Scan for the cell matching the given text and deliver its [X, Y] coordinate at center. 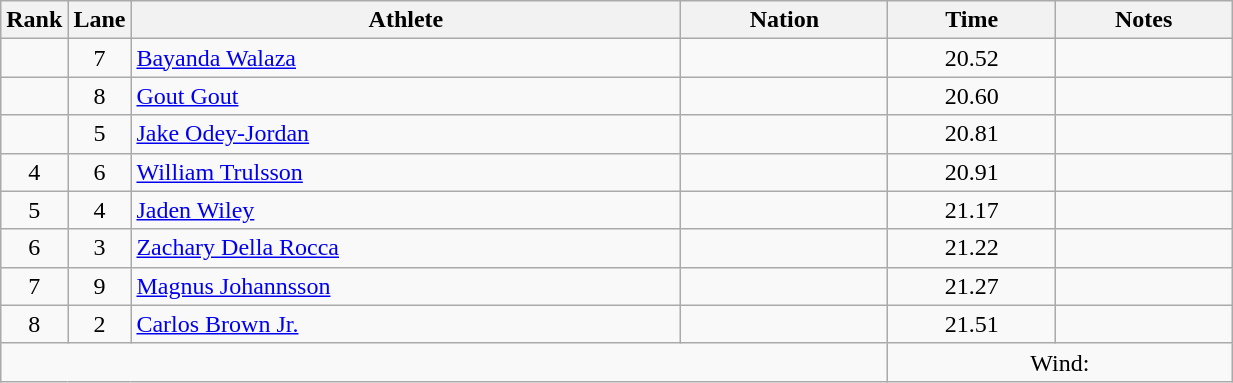
William Trulsson [406, 172]
20.60 [972, 96]
20.91 [972, 172]
2 [100, 324]
20.81 [972, 134]
Lane [100, 20]
21.22 [972, 248]
Time [972, 20]
21.27 [972, 286]
21.17 [972, 210]
Zachary Della Rocca [406, 248]
Carlos Brown Jr. [406, 324]
9 [100, 286]
Gout Gout [406, 96]
Nation [784, 20]
Bayanda Walaza [406, 58]
Jaden Wiley [406, 210]
20.52 [972, 58]
Notes [1143, 20]
3 [100, 248]
Jake Odey-Jordan [406, 134]
21.51 [972, 324]
Athlete [406, 20]
Rank [34, 20]
Wind: [1060, 362]
Magnus Johannsson [406, 286]
